From the cell containing the given text, extract its center point as [X, Y] coordinate. 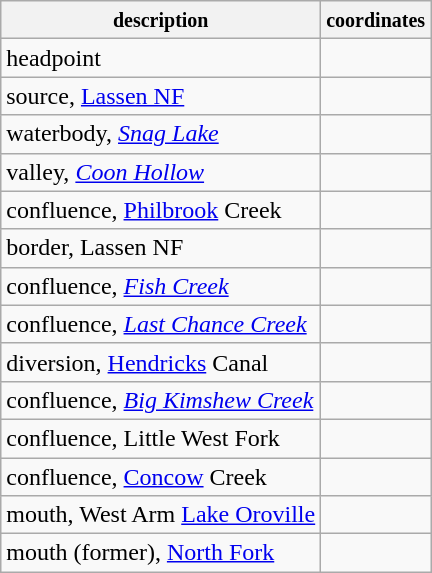
confluence, Fish Creek [161, 286]
description [161, 20]
diversion, Hendricks Canal [161, 362]
confluence, Last Chance Creek [161, 324]
border, Lassen NF [161, 248]
coordinates [376, 20]
confluence, Concow Creek [161, 477]
confluence, Little West Fork [161, 438]
waterbody, Snag Lake [161, 134]
headpoint [161, 58]
source, Lassen NF [161, 96]
valley, Coon Hollow [161, 172]
confluence, Philbrook Creek [161, 210]
confluence, Big Kimshew Creek [161, 400]
mouth (former), North Fork [161, 553]
mouth, West Arm Lake Oroville [161, 515]
